Identify which cell holds the provided text, then report its (X, Y) central coordinate. 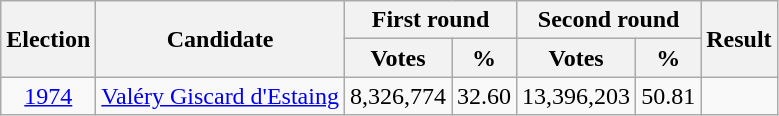
Second round (609, 20)
First round (430, 20)
Election (48, 39)
Result (739, 39)
8,326,774 (398, 96)
1974 (48, 96)
50.81 (668, 96)
Valéry Giscard d'Estaing (220, 96)
32.60 (484, 96)
Candidate (220, 39)
13,396,203 (576, 96)
